Search for the cell housing the specified text and yield its (x, y) center coordinate. 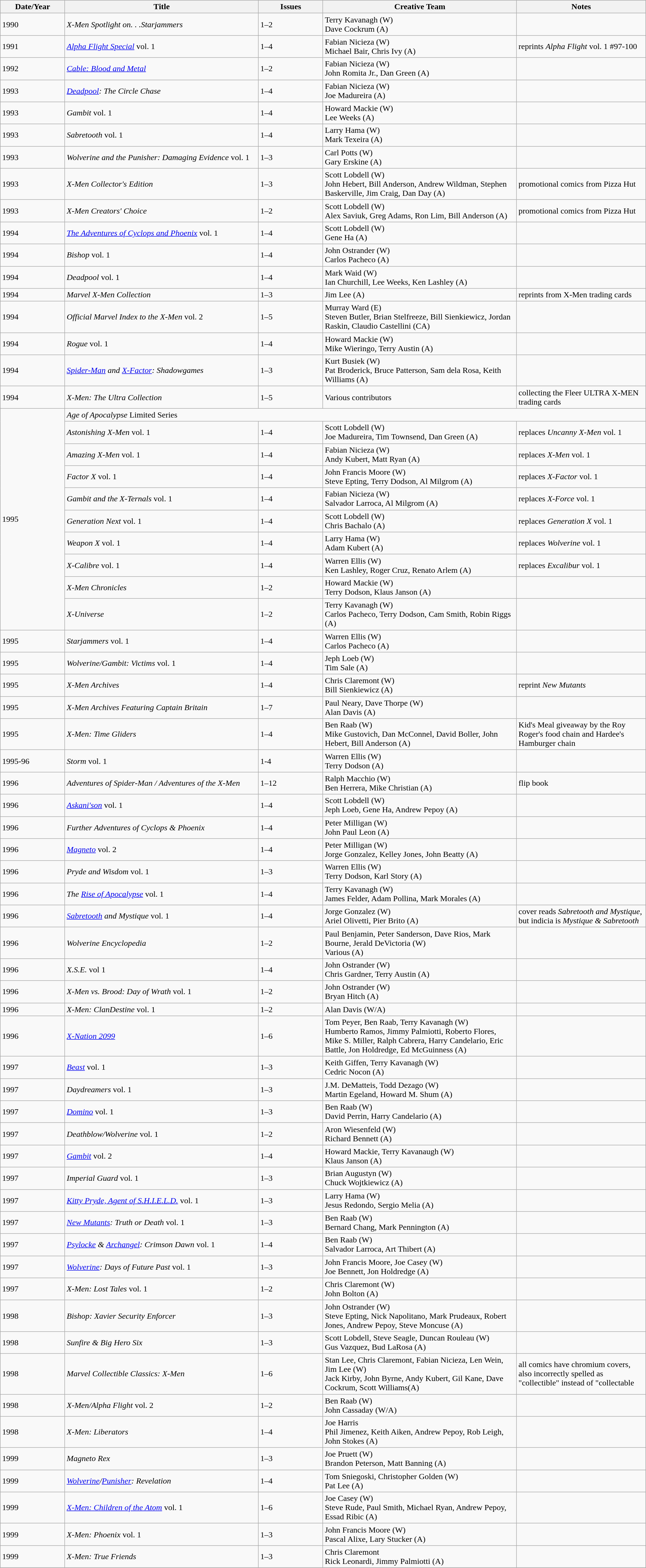
Warren Ellis (W)Ken Lashley, Roger Cruz, Renato Arlem (A) (420, 565)
John Ostrander (W) Bryan Hitch (A) (420, 992)
John Ostrander (W) Chris Gardner, Terry Austin (A) (420, 969)
collecting the Fleer ULTRA X-MEN trading cards (581, 397)
Bishop: Xavier Security Enforcer (161, 1316)
Fabian Nicieza (W)Salvador Larroca, Al Milgrom (A) (420, 499)
Paul Benjamin, Peter Sanderson, Dave Rios, Mark Bourne, Jerald DeVictoria (W)Various (A) (420, 943)
X-Men: True Friends (161, 1556)
X-Men Collector's Edition (161, 184)
Marvel X-Men Collection (161, 295)
X-Men/Alpha Flight vol. 2 (161, 1405)
X-Men: Lost Tales vol. 1 (161, 1289)
Deadpool vol. 1 (161, 277)
X-Men Creators' Choice (161, 210)
Magneto vol. 2 (161, 849)
Wolverine Encyclopedia (161, 943)
reprints from X-Men trading cards (581, 295)
Generation Next vol. 1 (161, 521)
replaces Wolverine vol. 1 (581, 543)
Scott Lobdell (W) Jeph Loeb, Gene Ha, Andrew Pepoy (A) (420, 805)
X-Men: Liberators (161, 1432)
Tom Sniegoski, Christopher Golden (W)Pat Lee (A) (420, 1481)
Terry Kavanagh (W)Carlos Pacheco, Terry Dodson, Cam Smith, Robin Riggs (A) (420, 614)
reprint New Mutants (581, 685)
Mark Waid (W) Ian Churchill, Lee Weeks, Ken Lashley (A) (420, 277)
Issues (291, 7)
Howard Mackie (W)Terry Dodson, Klaus Janson (A) (420, 587)
Joe Pruett (W)Brandon Peterson, Matt Banning (A) (420, 1459)
Ben Raab (W) Bernard Chang, Mark Pennington (A) (420, 1223)
Deathblow/Wolverine vol. 1 (161, 1134)
X-Men: Phoenix vol. 1 (161, 1535)
Amazing X-Men vol. 1 (161, 454)
replaces X-Factor vol. 1 (581, 477)
replaces X-Men vol. 1 (581, 454)
reprints Alpha Flight vol. 1 #97-100 (581, 46)
Imperial Guard vol. 1 (161, 1178)
1992 (33, 69)
X-Men Archives Featuring Captain Britain (161, 708)
Scott Lobdell (W)John Hebert, Bill Anderson, Andrew Wildman, Stephen Baskerville, Jim Craig, Dan Day (A) (420, 184)
Brian Augustyn (W) Chuck Wojtkiewicz (A) (420, 1178)
Psylocke & Archangel: Crimson Dawn vol. 1 (161, 1244)
Cable: Blood and Metal (161, 69)
Terry Kavanagh (W)Dave Cockrum (A) (420, 25)
Chris Claremont (W)Bill Sienkiewicz (A) (420, 685)
replaces Generation X vol. 1 (581, 521)
Gambit vol. 2 (161, 1156)
Wolverine and the Punisher: Damaging Evidence vol. 1 (161, 157)
Deadpool: The Circle Chase (161, 91)
Murray Ward (E)Steven Butler, Brian Stelfreeze, Bill Sienkiewicz, Jordan Raskin, Claudio Castellini (CA) (420, 317)
Fabian Nicieza (W)Andy Kubert, Matt Ryan (A) (420, 454)
X-Men: Time Gliders (161, 734)
New Mutants: Truth or Death vol. 1 (161, 1223)
John Ostrander (W) Carlos Pacheco (A) (420, 255)
Ben Raab (W) Salvador Larroca, Art Thibert (A) (420, 1244)
Storm vol. 1 (161, 761)
Jorge Gonzalez (W) Ariel Olivetti, Pier Brito (A) (420, 916)
The Rise of Apocalypse vol. 1 (161, 894)
Alan Davis (W/A) (420, 1009)
1991 (33, 46)
X-Universe (161, 614)
Fabian Nicieza (W)Joe Madureira (A) (420, 91)
Further Adventures of Cyclops & Phoenix (161, 828)
Gambit vol. 1 (161, 113)
X-Men: ClanDestine vol. 1 (161, 1009)
Daydreamers vol. 1 (161, 1090)
Sabretooth vol. 1 (161, 135)
Bishop vol. 1 (161, 255)
J.M. DeMatteis, Todd Dezago (W) Martin Egeland, Howard M. Shum (A) (420, 1090)
Marvel Collectible Classics: X-Men (161, 1374)
X-Men: The Ultra Collection (161, 397)
Carl Potts (W) Gary Erskine (A) (420, 157)
Alpha Flight Special vol. 1 (161, 46)
Scott Lobdell (W)Chris Bachalo (A) (420, 521)
Beast vol. 1 (161, 1067)
Howard Mackie (W)Lee Weeks (A) (420, 113)
Sunfire & Big Hero Six (161, 1343)
Askani'son vol. 1 (161, 805)
Terry Kavanagh (W) James Felder, Adam Pollina, Mark Morales (A) (420, 894)
Ben Raab (W)John Cassaday (W/A) (420, 1405)
cover reads Sabretooth and Mystique, but indicia is Mystique & Sabretooth (581, 916)
Larry Hama (W) Jesus Redondo, Sergio Melia (A) (420, 1200)
Wolverine/Punisher: Revelation (161, 1481)
Ben Raab (W) David Perrin, Harry Candelario (A) (420, 1112)
Jim Lee (A) (420, 295)
Spider-Man and X-Factor: Shadowgames (161, 371)
X-Calibre vol. 1 (161, 565)
Title (161, 7)
Warren Ellis (W) Terry Dodson, Karl Story (A) (420, 872)
Fabian Nicieza (W)John Romita Jr., Dan Green (A) (420, 69)
Aron Wiesenfeld (W)Richard Bennett (A) (420, 1134)
Creative Team (420, 7)
Weapon X vol. 1 (161, 543)
Chris ClaremontRick Leonardi, Jimmy Palmiotti (A) (420, 1556)
Paul Neary, Dave Thorpe (W)Alan Davis (A) (420, 708)
Kitty Pryde, Agent of S.H.I.E.L.D. vol. 1 (161, 1200)
Factor X vol. 1 (161, 477)
Howard Mackie, Terry Kavanaugh (W) Klaus Janson (A) (420, 1156)
Domino vol. 1 (161, 1112)
Stan Lee, Chris Claremont, Fabian Nicieza, Len Wein, Jim Lee (W)Jack Kirby, John Byrne, Andy Kubert, Gil Kane, Dave Cockrum, Scott Williams(A) (420, 1374)
1-4 (291, 761)
Howard Mackie (W) Mike Wieringo, Terry Austin (A) (420, 344)
Astonishing X-Men vol. 1 (161, 433)
X.S.E. vol 1 (161, 969)
1995-96 (33, 761)
Keith Giffen, Terry Kavanagh (W) Cedric Nocon (A) (420, 1067)
1–12 (291, 783)
Kurt Busiek (W)Pat Broderick, Bruce Patterson, Sam dela Rosa, Keith Williams (A) (420, 371)
replaces X-Force vol. 1 (581, 499)
Warren Ellis (W)Terry Dodson (A) (420, 761)
Pryde and Wisdom vol. 1 (161, 872)
Wolverine/Gambit: Victims vol. 1 (161, 663)
Magneto Rex (161, 1459)
Scott Lobdell (W)Alex Saviuk, Greg Adams, Ron Lim, Bill Anderson (A) (420, 210)
Age of Apocalypse Limited Series (355, 415)
Rogue vol. 1 (161, 344)
Wolverine: Days of Future Past vol. 1 (161, 1267)
Chris Claremont (W) John Bolton (A) (420, 1289)
Scott Lobdell (W) Gene Ha (A) (420, 233)
X-Men Spotlight on. . .Starjammers (161, 25)
Peter Milligan (W)John Paul Leon (A) (420, 828)
Larry Hama (W)Adam Kubert (A) (420, 543)
X-Men Chronicles (161, 587)
X-Men: Children of the Atom vol. 1 (161, 1508)
Gambit and the X-Ternals vol. 1 (161, 499)
Joe Casey (W)Steve Rude, Paul Smith, Michael Ryan, Andrew Pepoy, Essad Ribic (A) (420, 1508)
replaces Excalibur vol. 1 (581, 565)
X-Nation 2099 (161, 1036)
John Francis Moore (W)Pascal Alixe, Lary Stucker (A) (420, 1535)
1–7 (291, 708)
Date/Year (33, 7)
all comics have chromium covers, also incorrectly spelled as "collectible" instead of "collectable (581, 1374)
Scott Lobdell (W)Joe Madureira, Tim Townsend, Dan Green (A) (420, 433)
Sabretooth and Mystique vol. 1 (161, 916)
Ralph Macchio (W)Ben Herrera, Mike Christian (A) (420, 783)
Various contributors (420, 397)
John Ostrander (W)Steve Epting, Nick Napolitano, Mark Prudeaux, Robert Jones, Andrew Pepoy, Steve Moncuse (A) (420, 1316)
Larry Hama (W) Mark Texeira (A) (420, 135)
John Francis Moore, Joe Casey (W) Joe Bennett, Jon Holdredge (A) (420, 1267)
1990 (33, 25)
Joe HarrisPhil Jimenez, Keith Aiken, Andrew Pepoy, Rob Leigh, John Stokes (A) (420, 1432)
flip book (581, 783)
John Francis Moore (W)Steve Epting, Terry Dodson, Al Milgrom (A) (420, 477)
Official Marvel Index to the X-Men vol. 2 (161, 317)
Scott Lobdell, Steve Seagle, Duncan Rouleau (W)Gus Vazquez, Bud LaRosa (A) (420, 1343)
The Adventures of Cyclops and Phoenix vol. 1 (161, 233)
Adventures of Spider-Man / Adventures of the X-Men (161, 783)
Notes (581, 7)
Peter Milligan (W) Jorge Gonzalez, Kelley Jones, John Beatty (A) (420, 849)
Fabian Nicieza (W)Michael Bair, Chris Ivy (A) (420, 46)
Warren Ellis (W)Carlos Pacheco (A) (420, 641)
Starjammers vol. 1 (161, 641)
replaces Uncanny X-Men vol. 1 (581, 433)
Jeph Loeb (W) Tim Sale (A) (420, 663)
Ben Raab (W)Mike Gustovich, Dan McConnel, David Boller, John Hebert, Bill Anderson (A) (420, 734)
X-Men vs. Brood: Day of Wrath vol. 1 (161, 992)
Kid's Meal giveaway by the Roy Roger's food chain and Hardee's Hamburger chain (581, 734)
X-Men Archives (161, 685)
